Output the [x, y] coordinate of the center of the cell containing the given text.  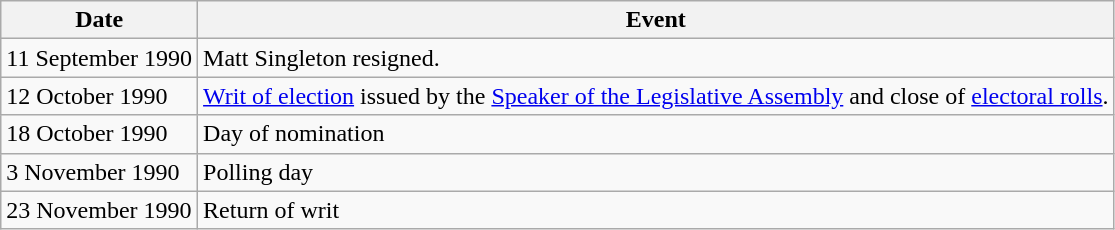
12 October 1990 [100, 96]
Date [100, 20]
11 September 1990 [100, 58]
Writ of election issued by the Speaker of the Legislative Assembly and close of electoral rolls. [656, 96]
18 October 1990 [100, 134]
Matt Singleton resigned. [656, 58]
Event [656, 20]
Return of writ [656, 210]
Polling day [656, 172]
Day of nomination [656, 134]
23 November 1990 [100, 210]
3 November 1990 [100, 172]
